Provide the [X, Y] coordinate of the cell's center where the given text is located.  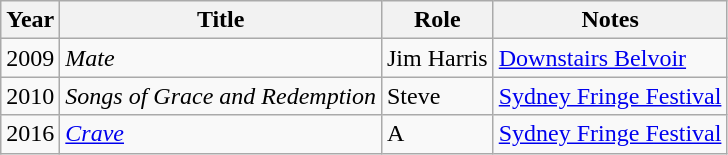
Crave [221, 134]
Downstairs Belvoir [610, 58]
Notes [610, 20]
Songs of Grace and Redemption [221, 96]
Steve [437, 96]
2009 [30, 58]
Role [437, 20]
2010 [30, 96]
Mate [221, 58]
Title [221, 20]
Jim Harris [437, 58]
A [437, 134]
Year [30, 20]
2016 [30, 134]
